Detect which cell encompasses the target text, then output its [x, y] center coordinate. 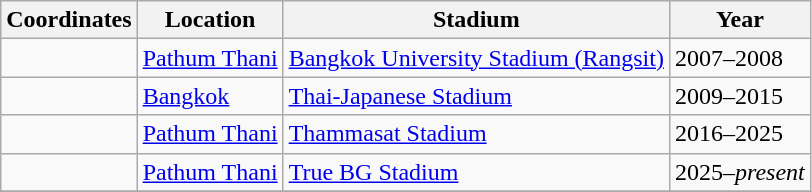
2025–present [740, 172]
Stadium [476, 20]
2016–2025 [740, 134]
2009–2015 [740, 96]
Coordinates [69, 20]
2007–2008 [740, 58]
Thai-Japanese Stadium [476, 96]
Thammasat Stadium [476, 134]
True BG Stadium [476, 172]
Location [210, 20]
Bangkok [210, 96]
Bangkok University Stadium (Rangsit) [476, 58]
Year [740, 20]
